Extract the [x, y] coordinate from the center of the cell holding the provided text.  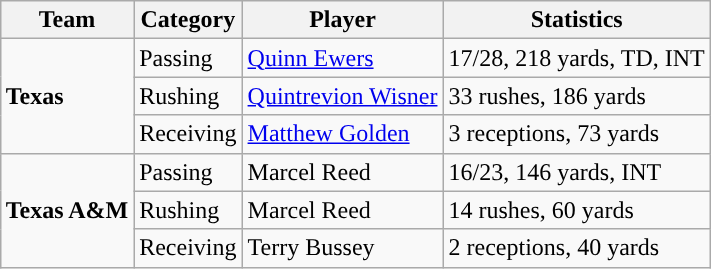
Player [342, 20]
33 rushes, 186 yards [576, 96]
14 rushes, 60 yards [576, 210]
Matthew Golden [342, 134]
17/28, 218 yards, TD, INT [576, 58]
Quintrevion Wisner [342, 96]
16/23, 146 yards, INT [576, 172]
Terry Bussey [342, 248]
Quinn Ewers [342, 58]
Texas A&M [67, 210]
Statistics [576, 20]
Team [67, 20]
2 receptions, 40 yards [576, 248]
Texas [67, 96]
3 receptions, 73 yards [576, 134]
Category [188, 20]
